Search for the cell housing the specified text and yield its [X, Y] center coordinate. 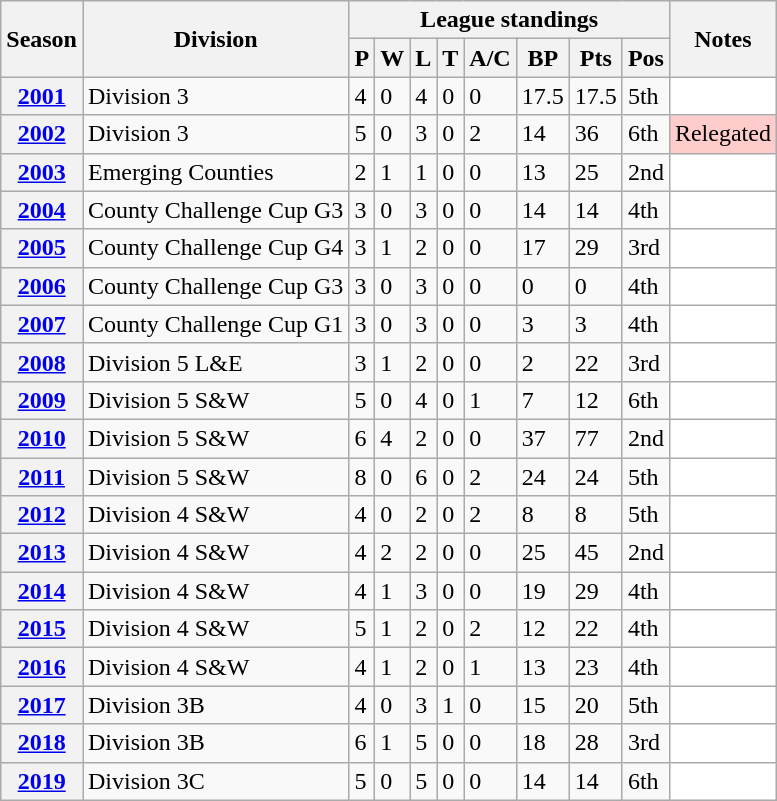
18 [542, 743]
2010 [42, 438]
23 [596, 667]
Pts [596, 58]
Division [215, 39]
36 [596, 134]
2004 [42, 210]
County Challenge Cup G1 [215, 324]
Relegated [722, 134]
2018 [42, 743]
2011 [42, 477]
2016 [42, 667]
Notes [722, 39]
2002 [42, 134]
2014 [42, 591]
77 [596, 438]
2017 [42, 705]
2001 [42, 96]
P [362, 58]
BP [542, 58]
T [450, 58]
2009 [42, 400]
2015 [42, 629]
2005 [42, 248]
7 [542, 400]
2013 [42, 553]
League standings [510, 20]
2008 [42, 362]
28 [596, 743]
17 [542, 248]
2006 [42, 286]
County Challenge Cup G4 [215, 248]
37 [542, 438]
45 [596, 553]
Division 5 L&E [215, 362]
Emerging Counties [215, 172]
2003 [42, 172]
Season [42, 39]
Pos [646, 58]
Division 3C [215, 781]
2012 [42, 515]
20 [596, 705]
W [392, 58]
15 [542, 705]
L [424, 58]
19 [542, 591]
2007 [42, 324]
A/C [490, 58]
2019 [42, 781]
